Output the [X, Y] coordinate of the center of the cell containing the given text.  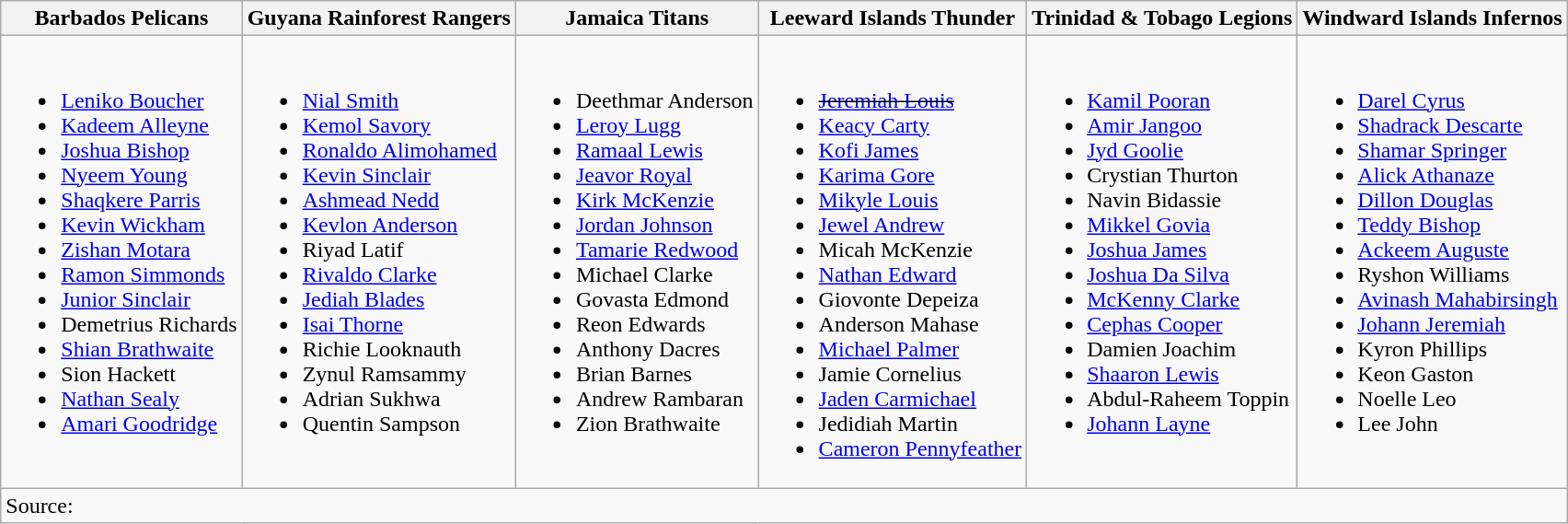
Jamaica Titans [637, 18]
Leeward Islands Thunder [893, 18]
Source: [784, 506]
Barbados Pelicans [121, 18]
Guyana Rainforest Rangers [379, 18]
Trinidad & Tobago Legions [1162, 18]
Windward Islands Infernos [1432, 18]
